Search for the cell housing the specified text and yield its (x, y) center coordinate. 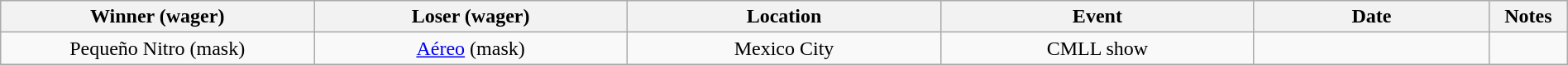
Notes (1528, 17)
Event (1097, 17)
CMLL show (1097, 48)
Winner (wager) (157, 17)
Location (784, 17)
Aéreo (mask) (471, 48)
Mexico City (784, 48)
Pequeño Nitro (mask) (157, 48)
Loser (wager) (471, 17)
Date (1371, 17)
